Return the (x, y) coordinate for the center point of the cell that contains the specified text.  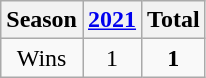
Total (174, 20)
Wins (42, 58)
2021 (112, 20)
Season (42, 20)
